For the text-containing cell, return its midpoint in (x, y) coordinate format. 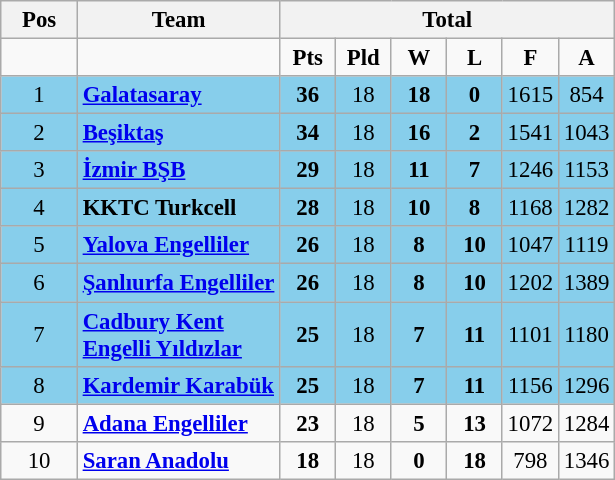
Şanlıurfa Engelliler (178, 283)
28 (308, 208)
Saran Anadolu (178, 460)
Adana Engelliler (178, 423)
1284 (586, 423)
1119 (586, 245)
1282 (586, 208)
3 (40, 170)
29 (308, 170)
İzmir BŞB (178, 170)
1296 (586, 385)
F (530, 58)
L (475, 58)
9 (40, 423)
1047 (530, 245)
Pld (364, 58)
KKTC Turkcell (178, 208)
Yalova Engelliler (178, 245)
1168 (530, 208)
6 (40, 283)
Pts (308, 58)
Team (178, 20)
1156 (530, 385)
1153 (586, 170)
4 (40, 208)
Total (448, 20)
854 (586, 95)
13 (475, 423)
1202 (530, 283)
Beşiktaş (178, 133)
16 (419, 133)
1072 (530, 423)
1541 (530, 133)
Pos (40, 20)
1 (40, 95)
1043 (586, 133)
798 (530, 460)
23 (308, 423)
36 (308, 95)
1389 (586, 283)
A (586, 58)
W (419, 58)
1180 (586, 334)
1346 (586, 460)
1615 (530, 95)
Cadbury Kent Engelli Yıldızlar (178, 334)
Galatasaray (178, 95)
1101 (530, 334)
34 (308, 133)
Kardemir Karabük (178, 385)
1246 (530, 170)
